Capture the cell that displays the provided text and extract its [X, Y] central coordinate. 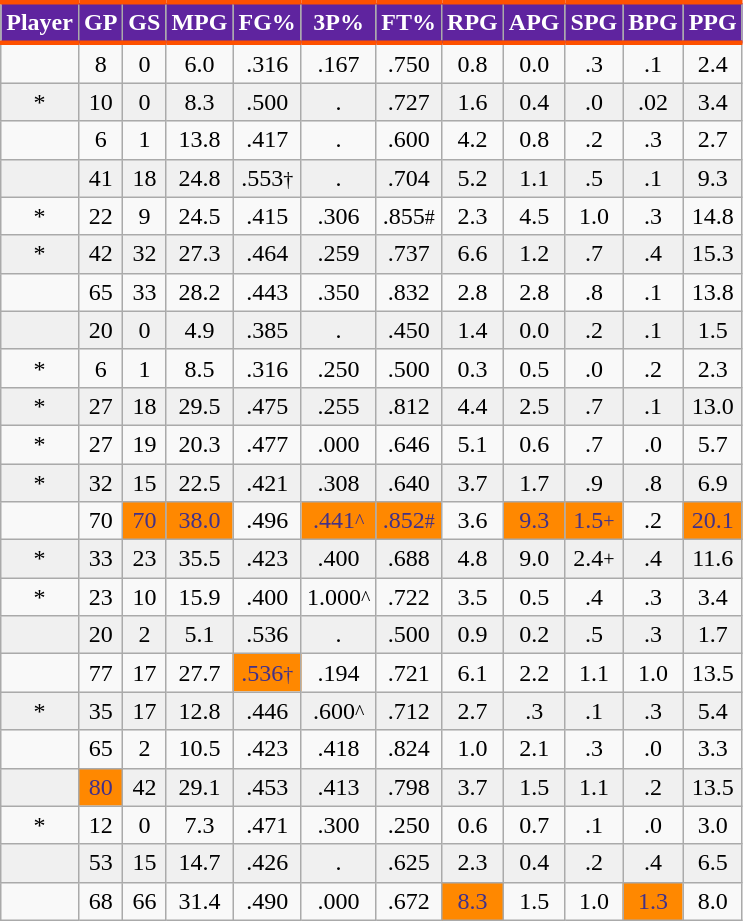
.443 [267, 292]
.600^ [338, 711]
.300 [338, 825]
.536† [267, 673]
PPG [712, 22]
.194 [338, 673]
66 [144, 901]
29.1 [200, 787]
4.9 [200, 330]
RPG [473, 22]
.413 [338, 787]
31.4 [200, 901]
29.5 [200, 406]
.490 [267, 901]
SPG [594, 22]
.02 [653, 102]
.453 [267, 787]
.727 [409, 102]
6.9 [712, 483]
.418 [338, 749]
.712 [409, 711]
0.9 [473, 635]
2.1 [534, 749]
0.3 [473, 368]
27.3 [200, 254]
.464 [267, 254]
.750 [409, 63]
3.5 [473, 597]
FG% [267, 22]
.704 [409, 178]
MPG [200, 22]
7.3 [200, 825]
.640 [409, 483]
20.3 [200, 444]
.536 [267, 635]
1.5+ [594, 521]
.737 [409, 254]
.824 [409, 749]
77 [100, 673]
.9 [594, 483]
.350 [338, 292]
5.4 [712, 711]
0.7 [534, 825]
11.6 [712, 559]
.672 [409, 901]
.812 [409, 406]
.441^ [338, 521]
.167 [338, 63]
1.2 [534, 254]
1.000^ [338, 597]
.475 [267, 406]
.722 [409, 597]
.855# [409, 216]
6.6 [473, 254]
8.0 [712, 901]
3P% [338, 22]
35 [100, 711]
9.0 [534, 559]
22 [100, 216]
.421 [267, 483]
1.3 [653, 901]
14.7 [200, 863]
.553† [267, 178]
28.2 [200, 292]
80 [100, 787]
3.3 [712, 749]
38.0 [200, 521]
.852# [409, 521]
.426 [267, 863]
41 [100, 178]
4.4 [473, 406]
.417 [267, 140]
8.5 [200, 368]
4.5 [534, 216]
GP [100, 22]
22.5 [200, 483]
12.8 [200, 711]
0.2 [534, 635]
.450 [409, 330]
15.3 [712, 254]
BPG [653, 22]
24.5 [200, 216]
6.5 [712, 863]
FT% [409, 22]
GS [144, 22]
.496 [267, 521]
.471 [267, 825]
APG [534, 22]
.832 [409, 292]
.688 [409, 559]
.255 [338, 406]
53 [100, 863]
.446 [267, 711]
12 [100, 825]
.259 [338, 254]
19 [144, 444]
2.4+ [594, 559]
5.2 [473, 178]
4.2 [473, 140]
Player [40, 22]
13.0 [712, 406]
6.1 [473, 673]
5.7 [712, 444]
.798 [409, 787]
24.8 [200, 178]
2.4 [712, 63]
3.6 [473, 521]
.306 [338, 216]
.600 [409, 140]
15.9 [200, 597]
6.0 [200, 63]
68 [100, 901]
14.8 [712, 216]
.415 [267, 216]
.308 [338, 483]
8 [100, 63]
20.1 [712, 521]
27.7 [200, 673]
35.5 [200, 559]
.385 [267, 330]
1.6 [473, 102]
2.5 [534, 406]
.646 [409, 444]
.721 [409, 673]
9 [144, 216]
4.8 [473, 559]
2.2 [534, 673]
3.0 [712, 825]
10.5 [200, 749]
.625 [409, 863]
1.4 [473, 330]
.477 [267, 444]
